Locate the cell with the specified text and output its [X, Y] center coordinate. 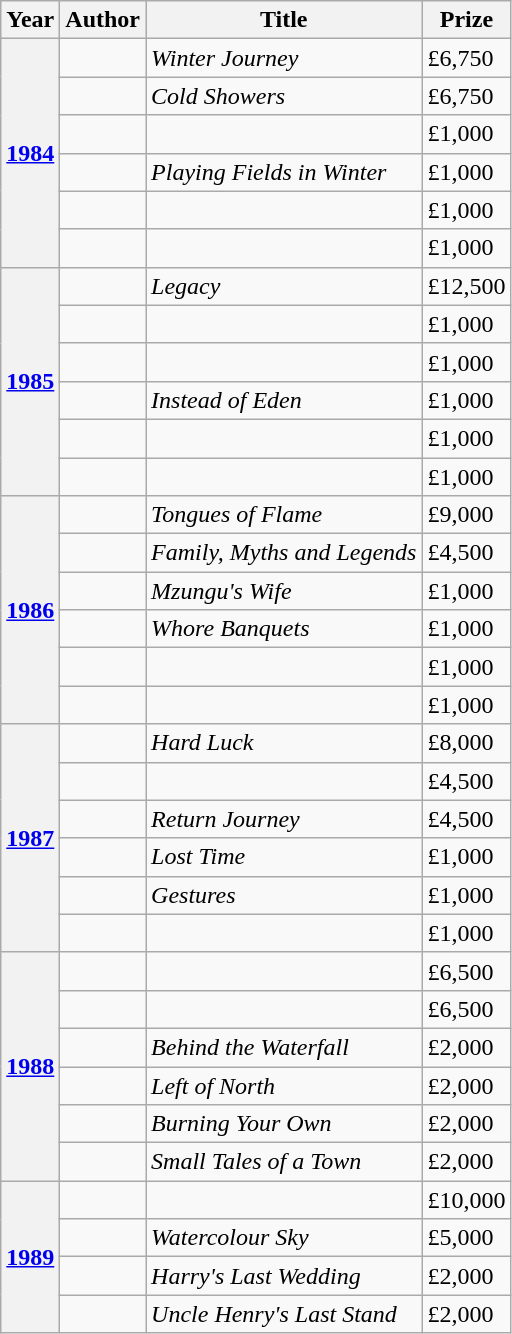
£9,000 [466, 515]
Year [30, 20]
Playing Fields in Winter [284, 172]
Behind the Waterfall [284, 1047]
Legacy [284, 286]
£8,000 [466, 743]
1985 [30, 381]
£5,000 [466, 1238]
Uncle Henry's Last Stand [284, 1314]
Mzungu's Wife [284, 591]
Prize [466, 20]
Burning Your Own [284, 1124]
1989 [30, 1257]
Author [103, 20]
£12,500 [466, 286]
Lost Time [284, 857]
1984 [30, 153]
Title [284, 20]
1986 [30, 610]
1987 [30, 838]
Return Journey [284, 819]
Small Tales of a Town [284, 1162]
Harry's Last Wedding [284, 1276]
Winter Journey [284, 58]
Watercolour Sky [284, 1238]
Left of North [284, 1085]
£10,000 [466, 1200]
Family, Myths and Legends [284, 553]
Whore Banquets [284, 629]
Instead of Eden [284, 400]
Tongues of Flame [284, 515]
Hard Luck [284, 743]
Cold Showers [284, 96]
1988 [30, 1066]
Gestures [284, 895]
